Capture the cell that displays the provided text and extract its (x, y) central coordinate. 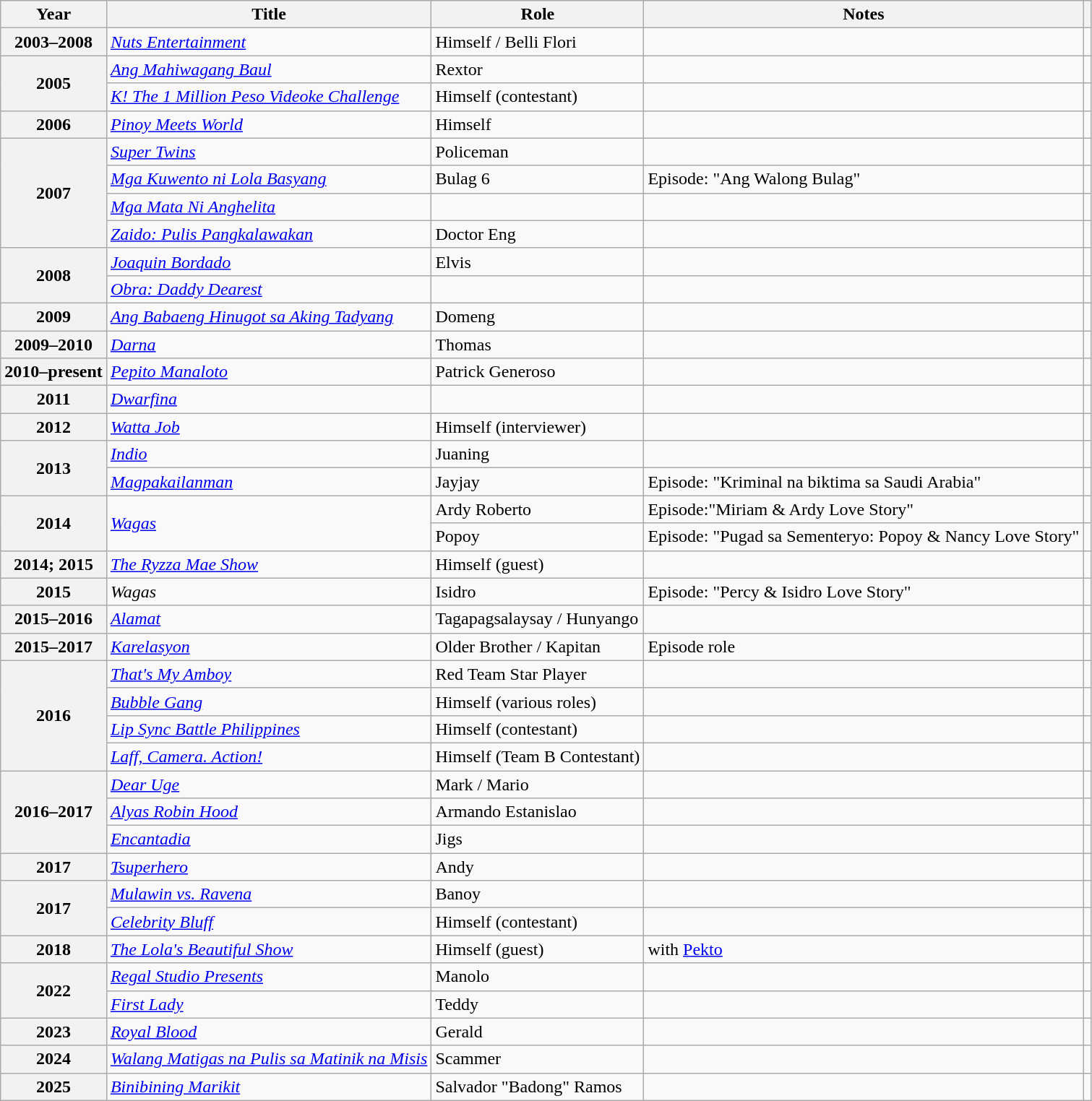
2024 (53, 1059)
Super Twins (269, 152)
Mga Kuwento ni Lola Basyang (269, 179)
Isidro (538, 592)
2010–present (53, 372)
2005 (53, 83)
Bulag 6 (538, 179)
Himself (interviewer) (538, 427)
Dear Uge (269, 784)
Nuts Entertainment (269, 42)
Gerald (538, 1032)
2008 (53, 275)
Watta Job (269, 427)
2014; 2015 (53, 564)
2014 (53, 523)
Mga Mata Ni Anghelita (269, 207)
2012 (53, 427)
Tagapagsalaysay / Hunyango (538, 619)
Rextor (538, 69)
2016–2017 (53, 811)
Ang Mahiwagang Baul (269, 69)
Episode: "Kriminal na biktima sa Saudi Arabia" (864, 482)
2009 (53, 316)
Popoy (538, 537)
Lip Sync Battle Philippines (269, 729)
Zaido: Pulis Pangkalawakan (269, 234)
Binibining Marikit (269, 1087)
2015 (53, 592)
Darna (269, 345)
Armando Estanislao (538, 812)
with Pekto (864, 949)
Title (269, 14)
Notes (864, 14)
Magpakailanman (269, 482)
Jigs (538, 839)
Indio (269, 454)
Pepito Manaloto (269, 372)
Episode: "Ang Walong Bulag" (864, 179)
Scammer (538, 1059)
2018 (53, 949)
2011 (53, 400)
Doctor Eng (538, 234)
First Lady (269, 1004)
Himself / Belli Flori (538, 42)
Episode role (864, 647)
Royal Blood (269, 1032)
2016 (53, 715)
Karelasyon (269, 647)
Year (53, 14)
Regal Studio Presents (269, 977)
Obra: Daddy Dearest (269, 289)
Role (538, 14)
Ang Babaeng Hinugot sa Aking Tadyang (269, 316)
Thomas (538, 345)
Bubble Gang (269, 701)
Jayjay (538, 482)
Manolo (538, 977)
Alamat (269, 619)
2003–2008 (53, 42)
Older Brother / Kapitan (538, 647)
Episode: "Pugad sa Sementeryo: Popoy & Nancy Love Story" (864, 537)
Pinoy Meets World (269, 124)
Dwarfina (269, 400)
Domeng (538, 316)
Policeman (538, 152)
2009–2010 (53, 345)
Patrick Generoso (538, 372)
2015–2017 (53, 647)
2015–2016 (53, 619)
Mark / Mario (538, 784)
2023 (53, 1032)
Laff, Camera. Action! (269, 756)
The Ryzza Mae Show (269, 564)
Himself (various roles) (538, 701)
2022 (53, 990)
Andy (538, 867)
The Lola's Beautiful Show (269, 949)
Tsuperhero (269, 867)
2025 (53, 1087)
Ardy Roberto (538, 509)
Elvis (538, 262)
Episode: "Percy & Isidro Love Story" (864, 592)
That's My Amboy (269, 674)
Red Team Star Player (538, 674)
Banoy (538, 894)
Himself (Team B Contestant) (538, 756)
Mulawin vs. Ravena (269, 894)
Salvador "Badong" Ramos (538, 1087)
2013 (53, 468)
Episode:"Miriam & Ardy Love Story" (864, 509)
Teddy (538, 1004)
Alyas Robin Hood (269, 812)
Walang Matigas na Pulis sa Matinik na Misis (269, 1059)
2007 (53, 193)
Joaquin Bordado (269, 262)
Himself (538, 124)
Celebrity Bluff (269, 922)
K! The 1 Million Peso Videoke Challenge (269, 97)
2006 (53, 124)
Juaning (538, 454)
Encantadia (269, 839)
